For the text-containing cell, return its midpoint in [X, Y] coordinate format. 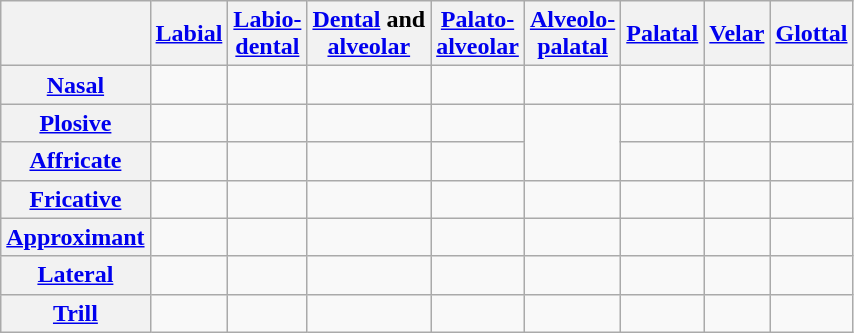
Labial [189, 34]
Velar [737, 34]
Dental andalveolar [369, 34]
Palato-alveolar [478, 34]
Affricate [76, 161]
Labio-dental [268, 34]
Lateral [76, 275]
Nasal [76, 85]
Approximant [76, 237]
Trill [76, 313]
Alveolo-palatal [572, 34]
Glottal [812, 34]
Palatal [662, 34]
Plosive [76, 123]
Fricative [76, 199]
